Pinpoint the cell where the given text exists, returning its [X, Y] midpoint coordinate. 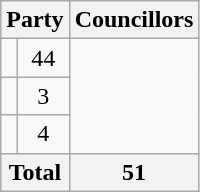
Councillors [134, 20]
Total [35, 172]
4 [43, 134]
Party [35, 20]
51 [134, 172]
3 [43, 96]
44 [43, 58]
